Capture the cell that displays the provided text and extract its (x, y) central coordinate. 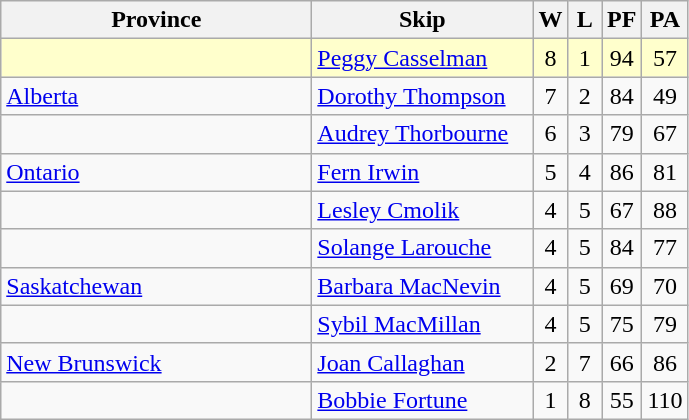
57 (665, 58)
Saskatchewan (156, 286)
Barbara MacNevin (422, 286)
Fern Irwin (422, 172)
55 (622, 400)
66 (622, 362)
Province (156, 20)
75 (622, 324)
PA (665, 20)
94 (622, 58)
L (585, 20)
Audrey Thorbourne (422, 134)
New Brunswick (156, 362)
3 (585, 134)
49 (665, 96)
Alberta (156, 96)
110 (665, 400)
W (550, 20)
Lesley Cmolik (422, 210)
88 (665, 210)
77 (665, 248)
Skip (422, 20)
Sybil MacMillan (422, 324)
70 (665, 286)
6 (550, 134)
81 (665, 172)
Joan Callaghan (422, 362)
Solange Larouche (422, 248)
Peggy Casselman (422, 58)
Bobbie Fortune (422, 400)
PF (622, 20)
69 (622, 286)
Ontario (156, 172)
Dorothy Thompson (422, 96)
